Identify which cell holds the provided text, then report its [x, y] central coordinate. 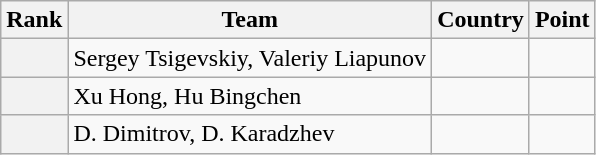
Point [562, 20]
Team [250, 20]
Country [481, 20]
Rank [34, 20]
Xu Hong, Hu Bingchen [250, 96]
Sergey Tsigevskiy, Valeriy Liapunov [250, 58]
D. Dimitrov, D. Karadzhev [250, 134]
